Capture the cell that displays the provided text and extract its [x, y] central coordinate. 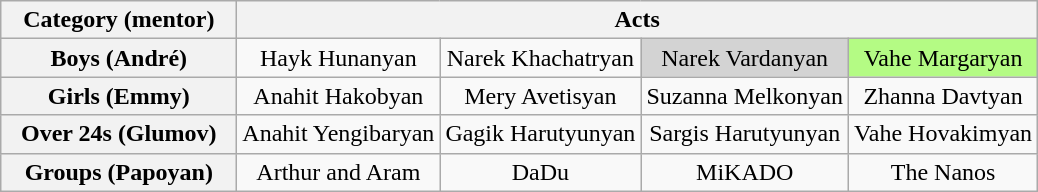
Boys (André) [119, 58]
Narek Khachatryan [540, 58]
Arthur and Aram [338, 172]
Narek Vardanyan [745, 58]
Over 24s (Glumov) [119, 134]
DaDu [540, 172]
Category (mentor) [119, 20]
Vahe Margaryan [944, 58]
Zhanna Davtyan [944, 96]
Anahit Hakobyan [338, 96]
Anahit Yengibaryan [338, 134]
Girls (Emmy) [119, 96]
MiKADO [745, 172]
Sargis Harutyunyan [745, 134]
Mery Avetisyan [540, 96]
Vahe Hovakimyan [944, 134]
Gagik Harutyunyan [540, 134]
Acts [638, 20]
Groups (Papoyan) [119, 172]
Hayk Hunanyan [338, 58]
Suzanna Melkonyan [745, 96]
The Nanos [944, 172]
